Return [x, y] of the center of cell containing provided text 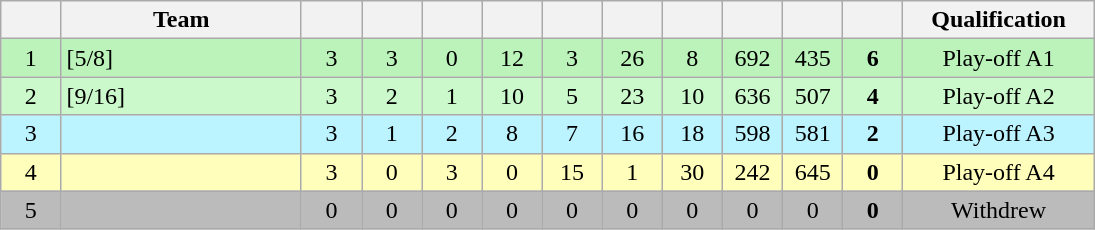
18 [692, 134]
[5/8] [182, 58]
692 [752, 58]
7 [572, 134]
Withdrew [998, 210]
636 [752, 96]
12 [512, 58]
581 [813, 134]
Qualification [998, 20]
598 [752, 134]
15 [572, 172]
435 [813, 58]
23 [632, 96]
[9/16] [182, 96]
16 [632, 134]
26 [632, 58]
6 [873, 58]
30 [692, 172]
645 [813, 172]
Play-off A4 [998, 172]
Team [182, 20]
507 [813, 96]
Play-off A3 [998, 134]
Play-off A2 [998, 96]
242 [752, 172]
Play-off A1 [998, 58]
